Capture the cell that displays the provided text and extract its [x, y] central coordinate. 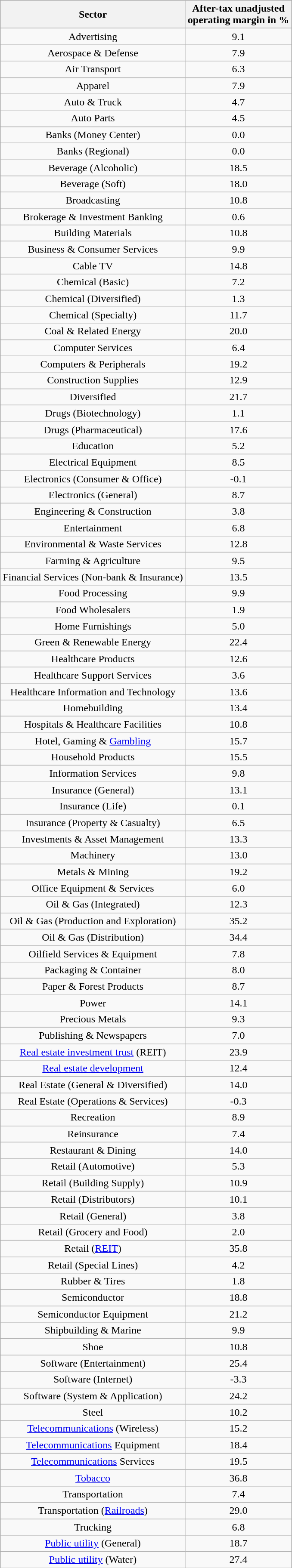
7.2 [238, 282]
Tobacco [93, 1478]
Financial Services (Non-bank & Insurance) [93, 577]
27.4 [238, 1560]
Computers & Peripherals [93, 364]
8.5 [238, 462]
Power [93, 1003]
9.1 [238, 37]
Coal & Related Energy [93, 331]
Real estate development [93, 1068]
Advertising [93, 37]
12.8 [238, 544]
Computer Services [93, 348]
Drugs (Biotechnology) [93, 413]
Packaging & Container [93, 970]
Metals & Mining [93, 872]
Real Estate (Operations & Services) [93, 1101]
19.5 [238, 1461]
Retail (Grocery and Food) [93, 1232]
24.2 [238, 1396]
18.8 [238, 1298]
13.5 [238, 577]
Rubber & Tires [93, 1281]
Auto & Truck [93, 102]
Retail (General) [93, 1216]
Entertainment [93, 528]
-3.3 [238, 1380]
10.2 [238, 1412]
Broadcasting [93, 200]
Semiconductor [93, 1298]
Information Services [93, 774]
Beverage (Soft) [93, 184]
29.0 [238, 1510]
Construction Supplies [93, 380]
1.3 [238, 299]
Publishing & Newspapers [93, 1036]
21.7 [238, 397]
Hospitals & Healthcare Facilities [93, 724]
Cable TV [93, 266]
14.1 [238, 1003]
Banks (Money Center) [93, 135]
Trucking [93, 1527]
1.1 [238, 413]
Retail (Special Lines) [93, 1265]
5.0 [238, 626]
Chemical (Diversified) [93, 299]
7.8 [238, 954]
Machinery [93, 855]
Healthcare Information and Technology [93, 691]
0.1 [238, 806]
1.9 [238, 610]
Telecommunications (Wireless) [93, 1429]
-0.1 [238, 479]
Environmental & Waste Services [93, 544]
Chemical (Specialty) [93, 315]
0.6 [238, 216]
Engineering & Construction [93, 512]
22.4 [238, 642]
Home Furnishings [93, 626]
12.4 [238, 1068]
10.9 [238, 1183]
5.3 [238, 1167]
12.3 [238, 904]
Transportation [93, 1494]
Oil & Gas (Production and Exploration) [93, 921]
Shoe [93, 1347]
11.7 [238, 315]
Oil & Gas (Distribution) [93, 937]
6.5 [238, 823]
Sector [93, 15]
Restaurant & Dining [93, 1150]
34.4 [238, 937]
35.8 [238, 1248]
2.0 [238, 1232]
12.6 [238, 659]
9.3 [238, 1019]
Brokerage & Investment Banking [93, 216]
Healthcare Products [93, 659]
Homebuilding [93, 708]
Food Processing [93, 593]
Banks (Regional) [93, 151]
Farming & Agriculture [93, 561]
15.7 [238, 741]
After-tax unadjustedoperating margin in % [238, 15]
Real estate investment trust (REIT) [93, 1052]
Software (System & Application) [93, 1396]
Building Materials [93, 233]
13.4 [238, 708]
9.8 [238, 774]
Chemical (Basic) [93, 282]
Household Products [93, 757]
15.5 [238, 757]
Shipbuilding & Marine [93, 1330]
21.2 [238, 1314]
18.4 [238, 1445]
25.4 [238, 1363]
23.9 [238, 1052]
Telecommunications Equipment [93, 1445]
Air Transport [93, 69]
Apparel [93, 86]
Steel [93, 1412]
10.1 [238, 1199]
17.6 [238, 429]
6.3 [238, 69]
35.2 [238, 921]
Retail (Automotive) [93, 1167]
Aerospace & Defense [93, 53]
5.2 [238, 446]
9.5 [238, 561]
Public utility (General) [93, 1543]
4.5 [238, 118]
3.6 [238, 675]
13.6 [238, 691]
12.9 [238, 380]
20.0 [238, 331]
Retail (Distributors) [93, 1199]
4.7 [238, 102]
6.0 [238, 888]
Investments & Asset Management [93, 839]
Beverage (Alcoholic) [93, 167]
Semiconductor Equipment [93, 1314]
36.8 [238, 1478]
Public utility (Water) [93, 1560]
13.3 [238, 839]
Office Equipment & Services [93, 888]
13.1 [238, 790]
Software (Entertainment) [93, 1363]
Real Estate (General & Diversified) [93, 1085]
8.9 [238, 1117]
Drugs (Pharmaceutical) [93, 429]
18.7 [238, 1543]
Insurance (Property & Casualty) [93, 823]
Food Wholesalers [93, 610]
Education [93, 446]
Retail (REIT) [93, 1248]
Insurance (Life) [93, 806]
18.0 [238, 184]
Paper & Forest Products [93, 986]
6.4 [238, 348]
Healthcare Support Services [93, 675]
8.0 [238, 970]
Reinsurance [93, 1134]
15.2 [238, 1429]
Auto Parts [93, 118]
Software (Internet) [93, 1380]
Precious Metals [93, 1019]
Diversified [93, 397]
-0.3 [238, 1101]
7.0 [238, 1036]
Transportation (Railroads) [93, 1510]
Retail (Building Supply) [93, 1183]
Oilfield Services & Equipment [93, 954]
Telecommunications Services [93, 1461]
Oil & Gas (Integrated) [93, 904]
14.8 [238, 266]
Recreation [93, 1117]
Business & Consumer Services [93, 250]
13.0 [238, 855]
Insurance (General) [93, 790]
1.8 [238, 1281]
Electronics (Consumer & Office) [93, 479]
Green & Renewable Energy [93, 642]
Hotel, Gaming & Gambling [93, 741]
4.2 [238, 1265]
18.5 [238, 167]
Electronics (General) [93, 495]
Electrical Equipment [93, 462]
